Capture the cell that displays the provided text and extract its [X, Y] central coordinate. 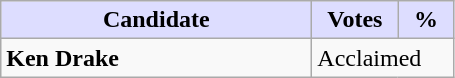
Acclaimed [383, 58]
Candidate [156, 20]
Votes [355, 20]
% [426, 20]
Ken Drake [156, 58]
